From the cell containing the given text, extract its center point as (X, Y) coordinate. 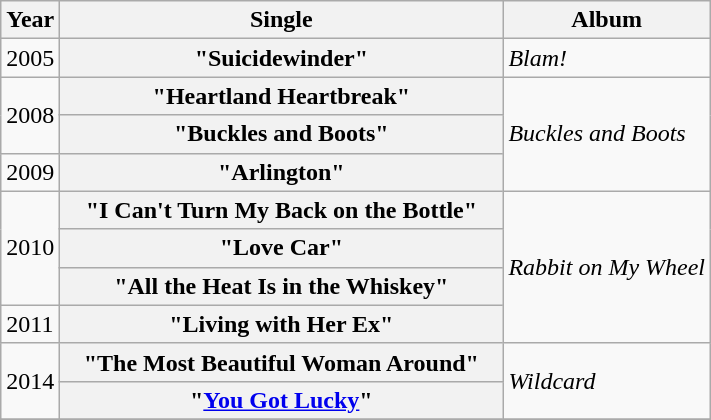
"Living with Her Ex" (282, 324)
"Love Car" (282, 248)
2014 (30, 381)
Blam! (607, 58)
"Buckles and Boots" (282, 134)
"The Most Beautiful Woman Around" (282, 362)
2010 (30, 248)
"Arlington" (282, 172)
"Suicidewinder" (282, 58)
Year (30, 20)
"All the Heat Is in the Whiskey" (282, 286)
"You Got Lucky" (282, 400)
"Heartland Heartbreak" (282, 96)
Buckles and Boots (607, 134)
2005 (30, 58)
Rabbit on My Wheel (607, 267)
Wildcard (607, 381)
2008 (30, 115)
2011 (30, 324)
2009 (30, 172)
Album (607, 20)
"I Can't Turn My Back on the Bottle" (282, 210)
Single (282, 20)
